Provide the [X, Y] coordinate of the cell's center where the given text is located.  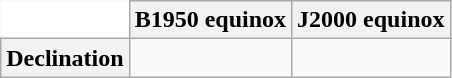
Declination [65, 58]
B1950 equinox [210, 20]
J2000 equinox [371, 20]
